Determine the (x, y) coordinate at the center of the cell enclosing the given text.  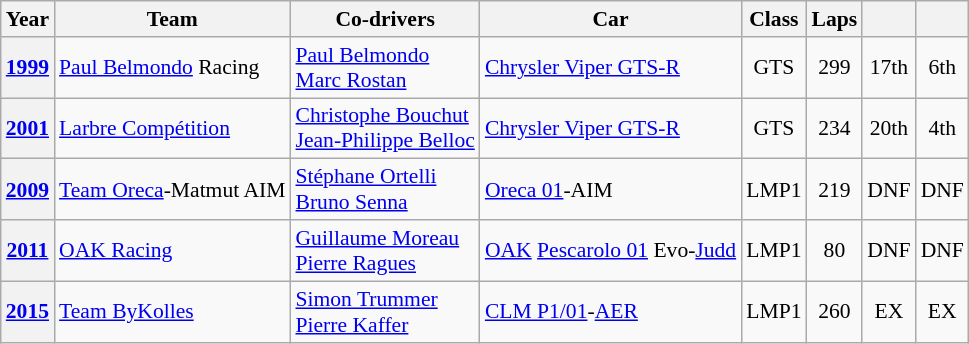
6th (942, 68)
CLM P1/01-AER (610, 312)
Paul Belmondo Racing (172, 68)
260 (835, 312)
Team Oreca-Matmut AIM (172, 190)
2001 (28, 128)
2015 (28, 312)
Team ByKolles (172, 312)
17th (888, 68)
4th (942, 128)
Paul Belmondo Marc Rostan (384, 68)
80 (835, 250)
Laps (835, 19)
Year (28, 19)
Class (774, 19)
234 (835, 128)
Team (172, 19)
1999 (28, 68)
219 (835, 190)
Larbre Compétition (172, 128)
2009 (28, 190)
Oreca 01-AIM (610, 190)
20th (888, 128)
299 (835, 68)
Co-drivers (384, 19)
2011 (28, 250)
Stéphane Ortelli Bruno Senna (384, 190)
Guillaume Moreau Pierre Ragues (384, 250)
OAK Pescarolo 01 Evo-Judd (610, 250)
Simon Trummer Pierre Kaffer (384, 312)
OAK Racing (172, 250)
Christophe Bouchut Jean-Philippe Belloc (384, 128)
Car (610, 19)
